Output the (X, Y) coordinate of the center of the cell containing the given text.  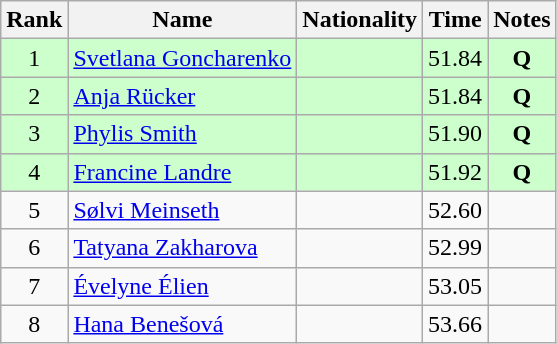
52.99 (456, 248)
Francine Landre (182, 172)
52.60 (456, 210)
Time (456, 20)
Nationality (360, 20)
Notes (522, 20)
51.90 (456, 134)
Rank (34, 20)
8 (34, 324)
Svetlana Goncharenko (182, 58)
Hana Benešová (182, 324)
51.92 (456, 172)
Évelyne Élien (182, 286)
4 (34, 172)
6 (34, 248)
Sølvi Meinseth (182, 210)
53.05 (456, 286)
2 (34, 96)
Tatyana Zakharova (182, 248)
53.66 (456, 324)
5 (34, 210)
Name (182, 20)
1 (34, 58)
Phylis Smith (182, 134)
7 (34, 286)
3 (34, 134)
Anja Rücker (182, 96)
